Return [x, y] of the center of cell containing provided text 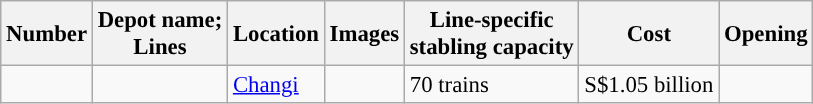
Changi [276, 85]
S$1.05 billion [649, 85]
70 trains [492, 85]
Cost [649, 34]
Number [47, 34]
Depot name;Lines [160, 34]
Opening [766, 34]
Images [364, 34]
Line-specificstabling capacity [492, 34]
Location [276, 34]
